Provide the (X, Y) coordinate of the cell's center where the given text is located.  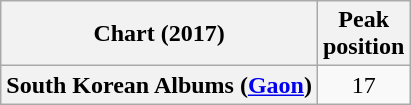
South Korean Albums (Gaon) (160, 85)
17 (363, 85)
Peak position (363, 34)
Chart (2017) (160, 34)
